Capture the cell that displays the provided text and extract its (x, y) central coordinate. 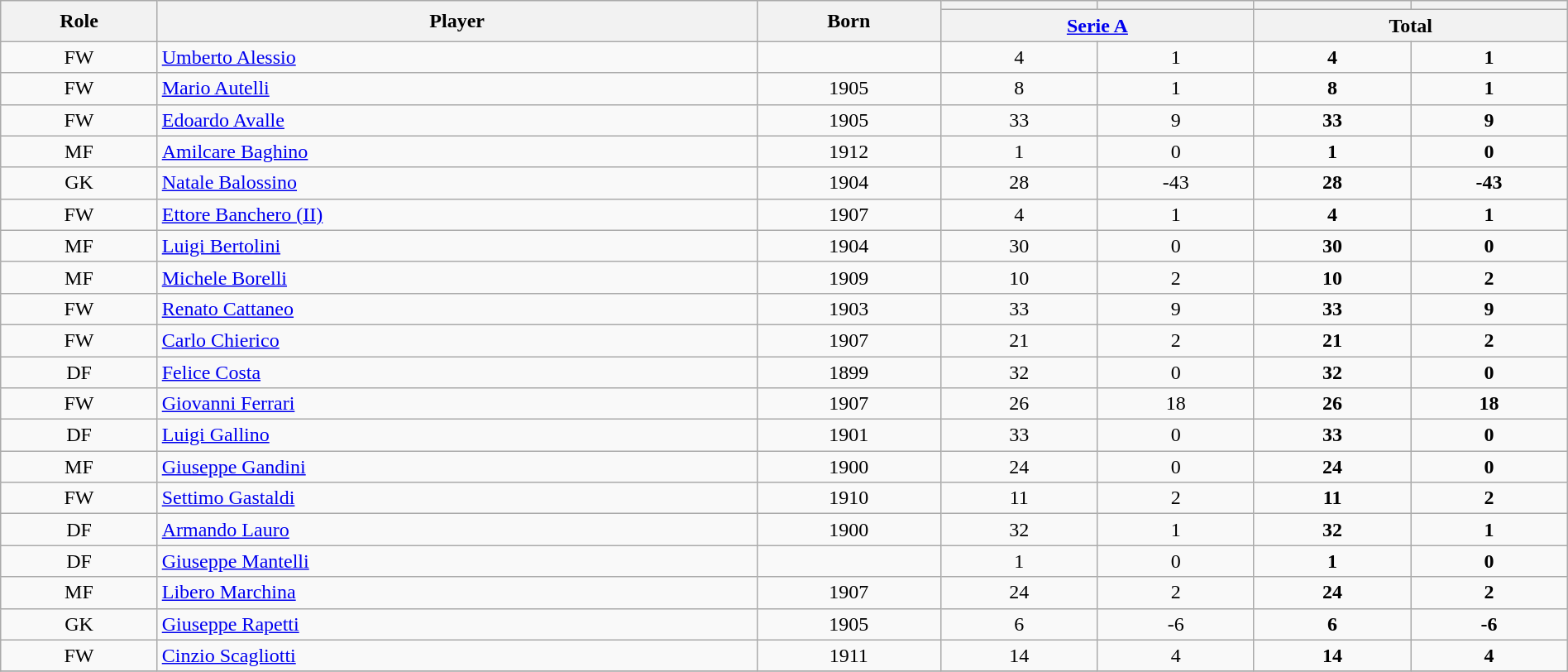
Edoardo Avalle (457, 120)
Settimo Gastaldi (457, 498)
Total (1411, 26)
Libero Marchina (457, 593)
1901 (849, 435)
Giuseppe Gandini (457, 467)
Umberto Alessio (457, 57)
1909 (849, 277)
Amilcare Baghino (457, 151)
Cinzio Scagliotti (457, 655)
Armando Lauro (457, 530)
1903 (849, 309)
Natale Balossino (457, 183)
1912 (849, 151)
Giuseppe Rapetti (457, 624)
1910 (849, 498)
Carlo Chierico (457, 340)
Born (849, 22)
Giovanni Ferrari (457, 404)
Luigi Gallino (457, 435)
1911 (849, 655)
Mario Autelli (457, 89)
Player (457, 22)
Serie A (1097, 26)
Renato Cattaneo (457, 309)
Role (79, 22)
Luigi Bertolini (457, 246)
Michele Borelli (457, 277)
Giuseppe Mantelli (457, 561)
Felice Costa (457, 372)
1899 (849, 372)
Ettore Banchero (II) (457, 214)
